From the cell containing the given text, extract its center point as (X, Y) coordinate. 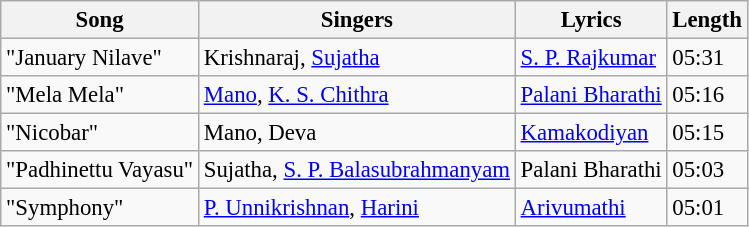
Song (100, 20)
Sujatha, S. P. Balasubrahmanyam (356, 170)
Mano, Deva (356, 133)
Lyrics (591, 20)
05:03 (707, 170)
Krishnaraj, Sujatha (356, 58)
05:01 (707, 208)
Singers (356, 20)
"Symphony" (100, 208)
05:15 (707, 133)
05:16 (707, 95)
Length (707, 20)
"Nicobar" (100, 133)
"January Nilave" (100, 58)
"Padhinettu Vayasu" (100, 170)
Arivumathi (591, 208)
Kamakodiyan (591, 133)
"Mela Mela" (100, 95)
S. P. Rajkumar (591, 58)
P. Unnikrishnan, Harini (356, 208)
Mano, K. S. Chithra (356, 95)
05:31 (707, 58)
